From the cell containing the given text, extract its center point as (x, y) coordinate. 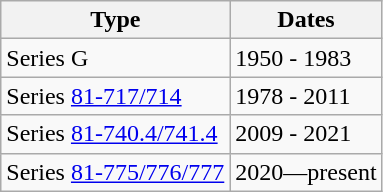
1978 - 2011 (306, 96)
2020—present (306, 172)
1950 - 1983 (306, 58)
Series G (116, 58)
Series 81-717/714 (116, 96)
2009 - 2021 (306, 134)
Dates (306, 20)
Type (116, 20)
Series 81-775/776/777 (116, 172)
Series 81-740.4/741.4 (116, 134)
